Extract the [X, Y] coordinate from the center of the cell holding the provided text.  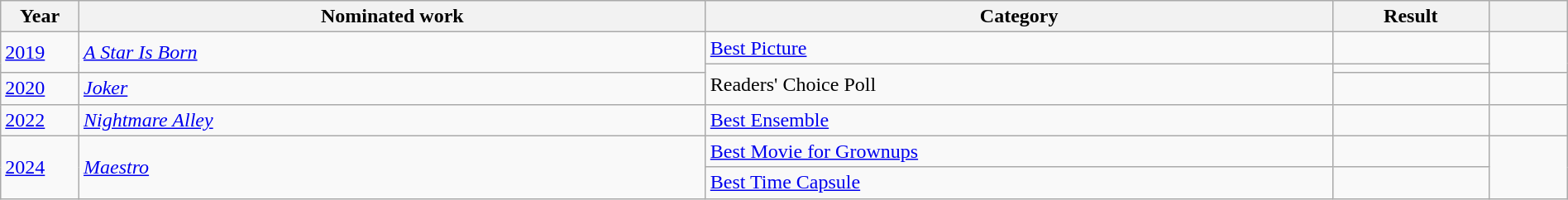
Year [40, 17]
Best Ensemble [1019, 120]
2024 [40, 167]
Readers' Choice Poll [1019, 84]
2020 [40, 88]
Best Time Capsule [1019, 183]
Category [1019, 17]
Nominated work [392, 17]
Joker [392, 88]
A Star Is Born [392, 53]
Maestro [392, 167]
2019 [40, 53]
Best Picture [1019, 48]
Nightmare Alley [392, 120]
Best Movie for Grownups [1019, 151]
Result [1411, 17]
2022 [40, 120]
